Pinpoint the cell where the given text exists, returning its (x, y) midpoint coordinate. 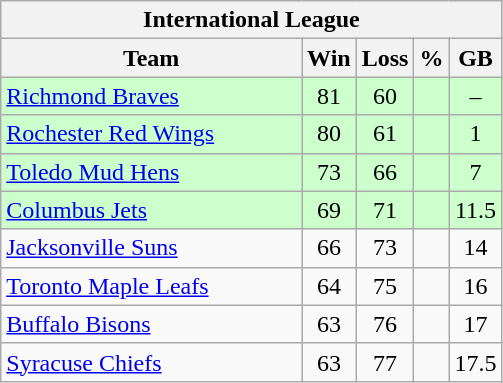
16 (476, 286)
Syracuse Chiefs (152, 362)
Richmond Braves (152, 96)
Team (152, 58)
81 (330, 96)
Toronto Maple Leafs (152, 286)
60 (385, 96)
69 (330, 210)
14 (476, 248)
GB (476, 58)
64 (330, 286)
80 (330, 134)
7 (476, 172)
Win (330, 58)
17.5 (476, 362)
Columbus Jets (152, 210)
77 (385, 362)
Loss (385, 58)
1 (476, 134)
% (432, 58)
International League (252, 20)
17 (476, 324)
75 (385, 286)
61 (385, 134)
76 (385, 324)
Rochester Red Wings (152, 134)
Toledo Mud Hens (152, 172)
– (476, 96)
71 (385, 210)
Jacksonville Suns (152, 248)
11.5 (476, 210)
Buffalo Bisons (152, 324)
